From the cell containing the given text, extract its center point as [X, Y] coordinate. 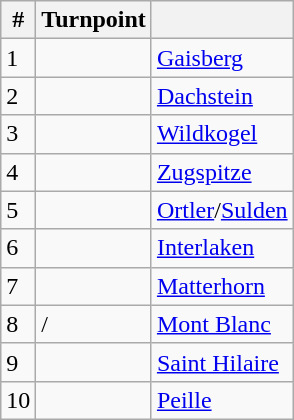
Turnpoint [94, 20]
3 [18, 134]
Dachstein [222, 96]
/ [94, 324]
Saint Hilaire [222, 362]
10 [18, 400]
Matterhorn [222, 286]
9 [18, 362]
1 [18, 58]
6 [18, 248]
# [18, 20]
7 [18, 286]
Mont Blanc [222, 324]
4 [18, 172]
Zugspitze [222, 172]
2 [18, 96]
Gaisberg [222, 58]
Peille [222, 400]
Ortler/Sulden [222, 210]
Wildkogel [222, 134]
8 [18, 324]
5 [18, 210]
Interlaken [222, 248]
